Pinpoint the cell where the given text exists, returning its (x, y) midpoint coordinate. 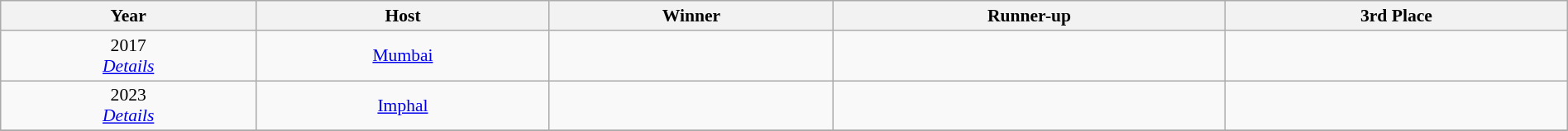
Winner (691, 16)
Host (404, 16)
2023Details (129, 105)
Runner-up (1029, 16)
3rd Place (1397, 16)
Imphal (404, 105)
2017Details (129, 56)
Mumbai (404, 56)
Year (129, 16)
